For the text-containing cell, return its midpoint in [X, Y] coordinate format. 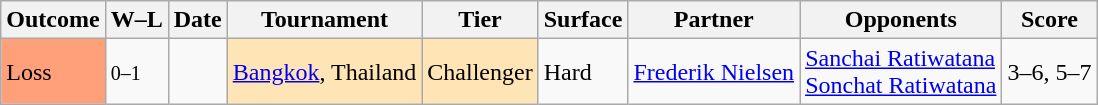
Tournament [324, 20]
Loss [53, 72]
Opponents [901, 20]
Bangkok, Thailand [324, 72]
0–1 [136, 72]
3–6, 5–7 [1050, 72]
Surface [583, 20]
W–L [136, 20]
Outcome [53, 20]
Date [198, 20]
Sanchai RatiwatanaSonchat Ratiwatana [901, 72]
Partner [714, 20]
Score [1050, 20]
Hard [583, 72]
Challenger [480, 72]
Tier [480, 20]
Frederik Nielsen [714, 72]
